Output the (X, Y) coordinate of the center of the cell containing the given text.  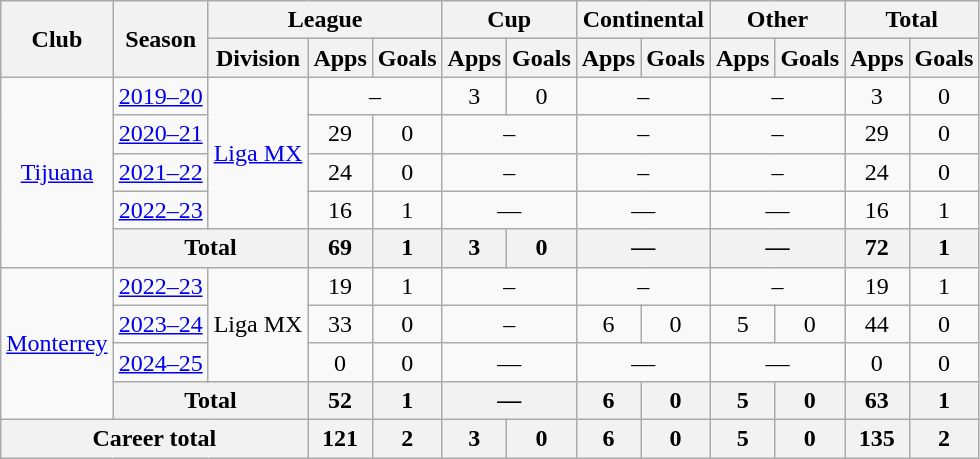
Division (258, 58)
135 (877, 438)
72 (877, 248)
Tijuana (57, 172)
121 (340, 438)
2024–25 (160, 362)
Career total (154, 438)
33 (340, 324)
52 (340, 400)
2020–21 (160, 134)
Cup (509, 20)
Other (777, 20)
League (325, 20)
Continental (643, 20)
2019–20 (160, 96)
2023–24 (160, 324)
Monterrey (57, 343)
63 (877, 400)
2021–22 (160, 172)
69 (340, 248)
Season (160, 39)
44 (877, 324)
Club (57, 39)
